Scan for the cell matching the given text and deliver its (X, Y) coordinate at center. 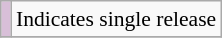
Indicates single release (116, 19)
